Return the (X, Y) coordinate for the center point of the cell that contains the specified text.  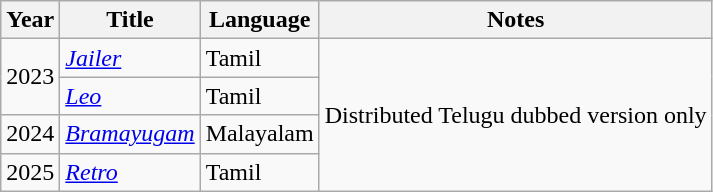
Jailer (130, 58)
Leo (130, 96)
Distributed Telugu dubbed version only (516, 115)
Bramayugam (130, 134)
Year (30, 20)
2024 (30, 134)
Language (260, 20)
Retro (130, 172)
2023 (30, 77)
2025 (30, 172)
Notes (516, 20)
Malayalam (260, 134)
Title (130, 20)
